Scan for the cell matching the given text and deliver its [X, Y] coordinate at center. 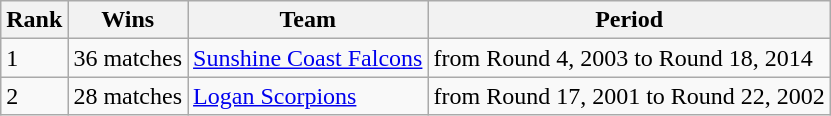
1 [34, 58]
Sunshine Coast Falcons [308, 58]
28 matches [128, 96]
from Round 17, 2001 to Round 22, 2002 [629, 96]
Rank [34, 20]
Wins [128, 20]
Logan Scorpions [308, 96]
36 matches [128, 58]
Team [308, 20]
2 [34, 96]
from Round 4, 2003 to Round 18, 2014 [629, 58]
Period [629, 20]
